Search for the cell housing the specified text and yield its [X, Y] center coordinate. 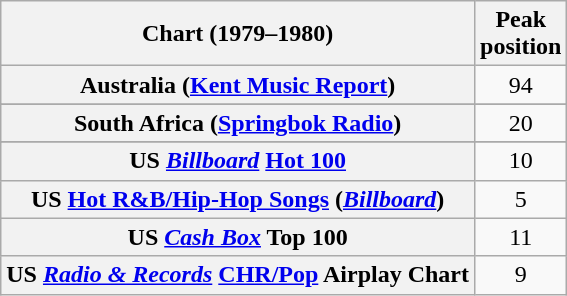
Chart (1979–1980) [238, 34]
10 [521, 161]
9 [521, 275]
20 [521, 123]
US Hot R&B/Hip-Hop Songs (Billboard) [238, 199]
5 [521, 199]
Australia (Kent Music Report) [238, 85]
South Africa (Springbok Radio) [238, 123]
11 [521, 237]
US Cash Box Top 100 [238, 237]
94 [521, 85]
Peakposition [521, 34]
US Radio & Records CHR/Pop Airplay Chart [238, 275]
US Billboard Hot 100 [238, 161]
